Determine the (X, Y) coordinate at the center of the cell enclosing the given text.  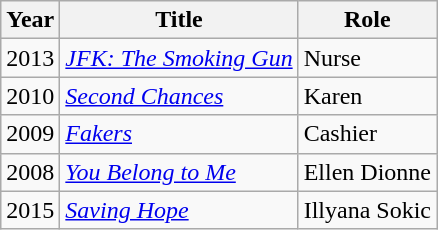
Cashier (367, 134)
Illyana Sokic (367, 210)
JFK: The Smoking Gun (179, 58)
Title (179, 20)
2013 (30, 58)
2008 (30, 172)
Role (367, 20)
Saving Hope (179, 210)
Karen (367, 96)
Ellen Dionne (367, 172)
2010 (30, 96)
2015 (30, 210)
You Belong to Me (179, 172)
Second Chances (179, 96)
2009 (30, 134)
Year (30, 20)
Fakers (179, 134)
Nurse (367, 58)
